Find where the given text appears and provide that cell's center as (X, Y) coordinate. 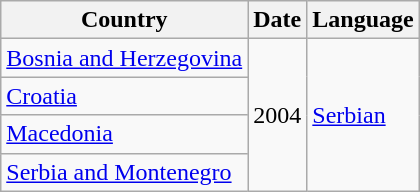
Country (124, 20)
Serbian (363, 115)
Bosnia and Herzegovina (124, 58)
Serbia and Montenegro (124, 172)
2004 (278, 115)
Language (363, 20)
Date (278, 20)
Croatia (124, 96)
Macedonia (124, 134)
